Provide the (x, y) coordinate of the cell's center where the given text is located.  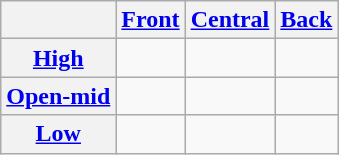
Front (150, 20)
Back (306, 20)
Central (230, 20)
High (58, 58)
Open-mid (58, 96)
Low (58, 134)
